Return the (X, Y) coordinate for the center point of the cell that contains the specified text.  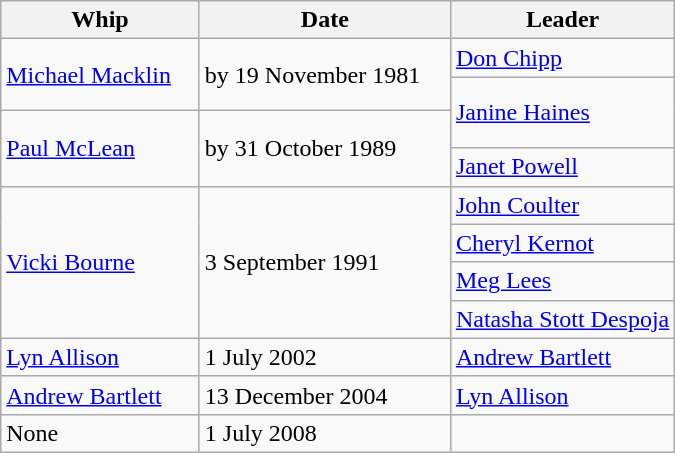
Cheryl Kernot (562, 243)
Whip (100, 20)
Michael Macklin (100, 74)
John Coulter (562, 205)
1 July 2002 (324, 357)
13 December 2004 (324, 395)
3 September 1991 (324, 262)
Date (324, 20)
Leader (562, 20)
Natasha Stott Despoja (562, 319)
Paul McLean (100, 148)
None (100, 433)
Meg Lees (562, 281)
1 July 2008 (324, 433)
Don Chipp (562, 58)
Janet Powell (562, 167)
Vicki Bourne (100, 262)
by 19 November 1981 (324, 74)
by 31 October 1989 (324, 148)
Janine Haines (562, 112)
